Find where the given text appears and provide that cell's center as [x, y] coordinate. 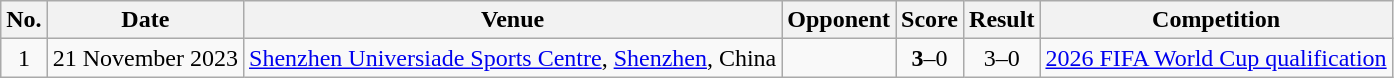
1 [24, 58]
No. [24, 20]
2026 FIFA World Cup qualification [1216, 58]
Competition [1216, 20]
Opponent [839, 20]
21 November 2023 [145, 58]
Date [145, 20]
Score [930, 20]
Result [1002, 20]
Shenzhen Universiade Sports Centre, Shenzhen, China [513, 58]
Venue [513, 20]
